Return the (X, Y) coordinate for the center point of the cell that contains the specified text.  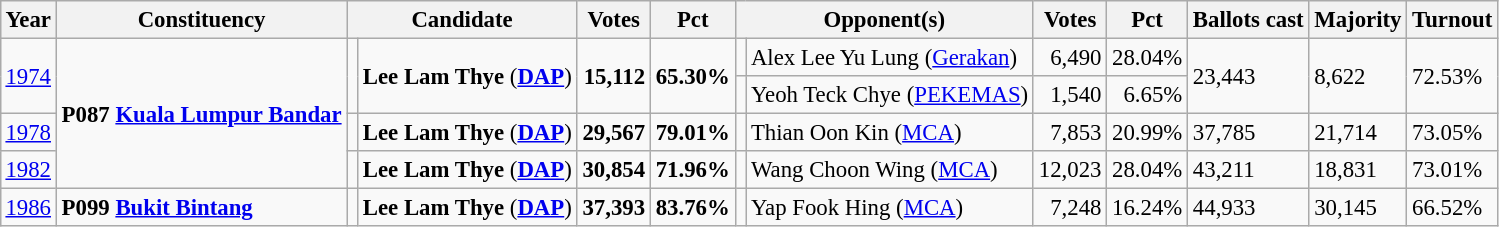
Alex Lee Yu Lung (Gerakan) (890, 57)
29,567 (614, 133)
8,622 (1358, 76)
Year (28, 20)
1,540 (1070, 95)
73.01% (1452, 170)
Ballots cast (1248, 20)
20.99% (1148, 133)
Wang Choon Wing (MCA) (890, 170)
12,023 (1070, 170)
Candidate (462, 20)
30,854 (614, 170)
6,490 (1070, 57)
1986 (28, 208)
65.30% (692, 76)
79.01% (692, 133)
Yap Fook Hing (MCA) (890, 208)
71.96% (692, 170)
23,443 (1248, 76)
P087 Kuala Lumpur Bandar (202, 113)
7,853 (1070, 133)
Turnout (1452, 20)
44,933 (1248, 208)
Yeoh Teck Chye (PEKEMAS) (890, 95)
15,112 (614, 76)
43,211 (1248, 170)
37,785 (1248, 133)
30,145 (1358, 208)
6.65% (1148, 95)
Majority (1358, 20)
7,248 (1070, 208)
72.53% (1452, 76)
21,714 (1358, 133)
Thian Oon Kin (MCA) (890, 133)
73.05% (1452, 133)
1978 (28, 133)
37,393 (614, 208)
66.52% (1452, 208)
18,831 (1358, 170)
1974 (28, 76)
P099 Bukit Bintang (202, 208)
83.76% (692, 208)
16.24% (1148, 208)
Opponent(s) (884, 20)
1982 (28, 170)
Constituency (202, 20)
